Identify which cell holds the provided text, then report its (X, Y) central coordinate. 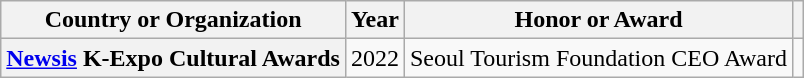
Seoul Tourism Foundation CEO Award (598, 58)
2022 (374, 58)
Honor or Award (598, 20)
Year (374, 20)
Newsis K-Expo Cultural Awards (174, 58)
Country or Organization (174, 20)
